Locate the cell with the specified text and output its (X, Y) center coordinate. 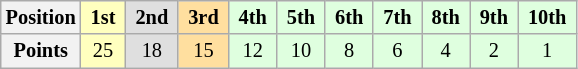
4 (446, 51)
12 (253, 51)
10 (301, 51)
25 (104, 51)
Points (41, 51)
18 (152, 51)
8th (446, 17)
8 (349, 51)
3rd (203, 17)
9th (494, 17)
7th (397, 17)
10th (547, 17)
4th (253, 17)
6 (397, 51)
Position (41, 17)
6th (349, 17)
2nd (152, 17)
15 (203, 51)
1st (104, 17)
2 (494, 51)
1 (547, 51)
5th (301, 17)
